Provide the (X, Y) coordinate of the cell's center where the given text is located.  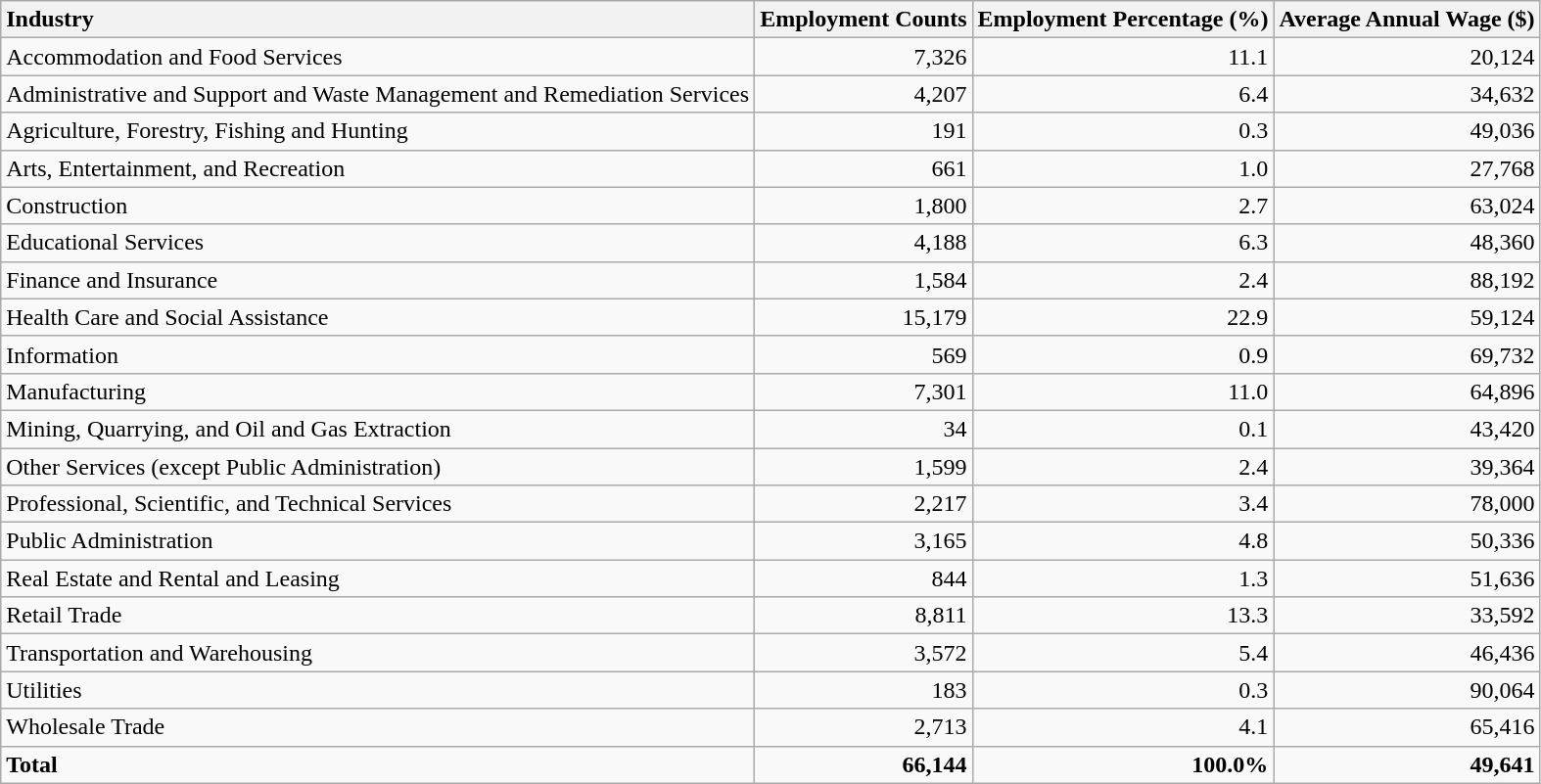
69,732 (1407, 354)
11.1 (1123, 57)
Other Services (except Public Administration) (378, 467)
Public Administration (378, 541)
1,599 (864, 467)
22.9 (1123, 317)
0.9 (1123, 354)
4,207 (864, 94)
88,192 (1407, 280)
Total (378, 764)
49,036 (1407, 131)
7,301 (864, 392)
1.0 (1123, 168)
8,811 (864, 616)
50,336 (1407, 541)
3,165 (864, 541)
183 (864, 690)
48,360 (1407, 243)
65,416 (1407, 727)
49,641 (1407, 764)
5.4 (1123, 653)
33,592 (1407, 616)
1,800 (864, 206)
Utilities (378, 690)
6.3 (1123, 243)
191 (864, 131)
6.4 (1123, 94)
100.0% (1123, 764)
20,124 (1407, 57)
Manufacturing (378, 392)
569 (864, 354)
3,572 (864, 653)
Professional, Scientific, and Technical Services (378, 504)
Information (378, 354)
Real Estate and Rental and Leasing (378, 578)
43,420 (1407, 429)
Transportation and Warehousing (378, 653)
90,064 (1407, 690)
Finance and Insurance (378, 280)
2,713 (864, 727)
Arts, Entertainment, and Recreation (378, 168)
0.1 (1123, 429)
1.3 (1123, 578)
11.0 (1123, 392)
Mining, Quarrying, and Oil and Gas Extraction (378, 429)
Administrative and Support and Waste Management and Remediation Services (378, 94)
27,768 (1407, 168)
Agriculture, Forestry, Fishing and Hunting (378, 131)
661 (864, 168)
3.4 (1123, 504)
Retail Trade (378, 616)
Health Care and Social Assistance (378, 317)
Employment Percentage (%) (1123, 20)
Industry (378, 20)
64,896 (1407, 392)
34,632 (1407, 94)
7,326 (864, 57)
15,179 (864, 317)
34 (864, 429)
2.7 (1123, 206)
Construction (378, 206)
66,144 (864, 764)
1,584 (864, 280)
Accommodation and Food Services (378, 57)
Educational Services (378, 243)
4,188 (864, 243)
51,636 (1407, 578)
78,000 (1407, 504)
13.3 (1123, 616)
Wholesale Trade (378, 727)
4.1 (1123, 727)
844 (864, 578)
46,436 (1407, 653)
Average Annual Wage ($) (1407, 20)
Employment Counts (864, 20)
4.8 (1123, 541)
63,024 (1407, 206)
59,124 (1407, 317)
39,364 (1407, 467)
2,217 (864, 504)
